Identify which cell holds the provided text, then report its [X, Y] central coordinate. 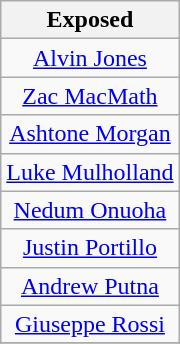
Justin Portillo [90, 248]
Alvin Jones [90, 58]
Andrew Putna [90, 286]
Zac MacMath [90, 96]
Luke Mulholland [90, 172]
Giuseppe Rossi [90, 324]
Nedum Onuoha [90, 210]
Exposed [90, 20]
Ashtone Morgan [90, 134]
